Provide the (x, y) coordinate of the cell's center where the given text is located.  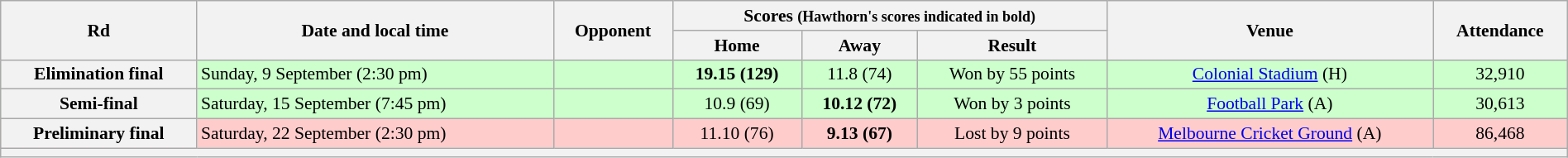
Sunday, 9 September (2:30 pm) (375, 74)
Football Park (A) (1269, 104)
11.8 (74) (860, 74)
Preliminary final (99, 134)
19.15 (129) (737, 74)
10.9 (69) (737, 104)
Result (1012, 45)
11.10 (76) (737, 134)
Venue (1269, 30)
Semi-final (99, 104)
Won by 3 points (1012, 104)
Melbourne Cricket Ground (A) (1269, 134)
9.13 (67) (860, 134)
Saturday, 15 September (7:45 pm) (375, 104)
Scores (Hawthorn's scores indicated in bold) (890, 16)
Lost by 9 points (1012, 134)
Attendance (1500, 30)
86,468 (1500, 134)
Rd (99, 30)
Won by 55 points (1012, 74)
30,613 (1500, 104)
10.12 (72) (860, 104)
32,910 (1500, 74)
Colonial Stadium (H) (1269, 74)
Away (860, 45)
Home (737, 45)
Saturday, 22 September (2:30 pm) (375, 134)
Elimination final (99, 74)
Opponent (613, 30)
Date and local time (375, 30)
